Capture the cell that displays the provided text and extract its [X, Y] central coordinate. 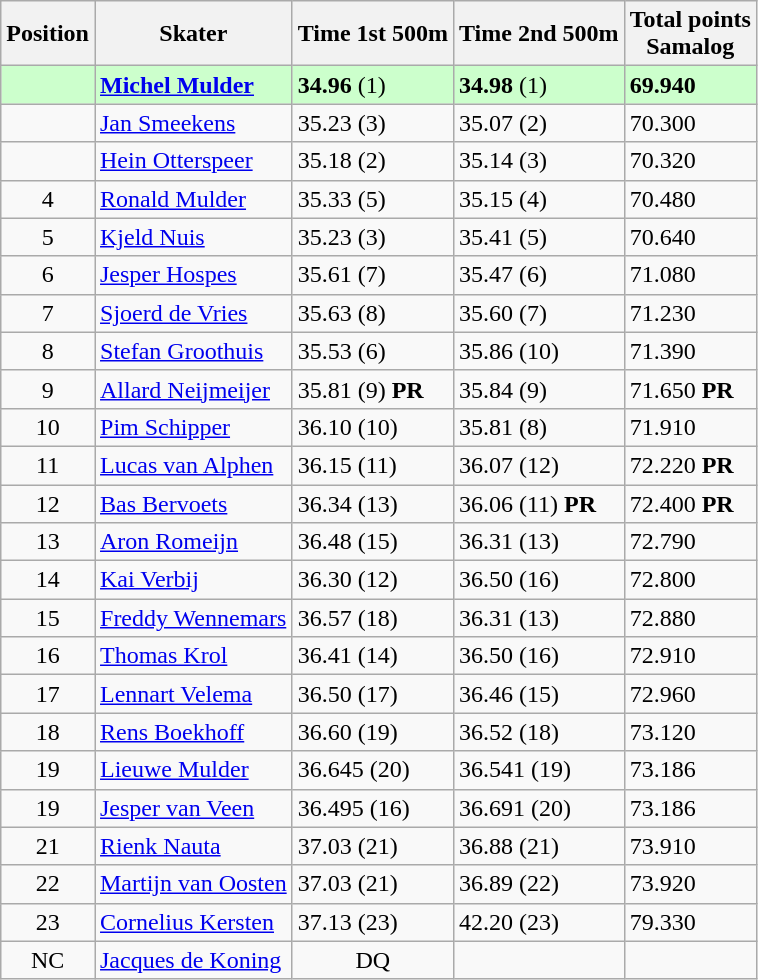
7 [48, 313]
21 [48, 846]
16 [48, 656]
Allard Neijmeijer [193, 389]
15 [48, 618]
Hein Otterspeer [193, 161]
Lennart Velema [193, 694]
35.86 (10) [538, 351]
72.220 PR [690, 465]
71.910 [690, 427]
36.48 (15) [372, 542]
NC [48, 960]
36.645 (20) [372, 770]
72.400 PR [690, 503]
79.330 [690, 922]
36.15 (11) [372, 465]
35.81 (8) [538, 427]
4 [48, 199]
9 [48, 389]
13 [48, 542]
73.120 [690, 732]
36.34 (13) [372, 503]
35.07 (2) [538, 123]
36.46 (15) [538, 694]
35.33 (5) [372, 199]
36.60 (19) [372, 732]
Time 2nd 500m [538, 34]
35.41 (5) [538, 237]
17 [48, 694]
72.960 [690, 694]
Jesper Hospes [193, 275]
73.920 [690, 884]
35.47 (6) [538, 275]
22 [48, 884]
Rens Boekhoff [193, 732]
Bas Bervoets [193, 503]
70.640 [690, 237]
Lieuwe Mulder [193, 770]
35.60 (7) [538, 313]
35.61 (7) [372, 275]
69.940 [690, 85]
Kjeld Nuis [193, 237]
70.300 [690, 123]
36.495 (16) [372, 808]
36.52 (18) [538, 732]
72.910 [690, 656]
Total points Samalog [690, 34]
Time 1st 500m [372, 34]
Ronald Mulder [193, 199]
36.07 (12) [538, 465]
70.320 [690, 161]
35.53 (6) [372, 351]
6 [48, 275]
Position [48, 34]
23 [48, 922]
Pim Schipper [193, 427]
35.18 (2) [372, 161]
37.13 (23) [372, 922]
34.96 (1) [372, 85]
35.63 (8) [372, 313]
42.20 (23) [538, 922]
Jacques de Koning [193, 960]
Lucas van Alphen [193, 465]
36.89 (22) [538, 884]
71.230 [690, 313]
Aron Romeijn [193, 542]
36.41 (14) [372, 656]
11 [48, 465]
35.84 (9) [538, 389]
DQ [372, 960]
10 [48, 427]
35.14 (3) [538, 161]
36.10 (10) [372, 427]
35.81 (9) PR [372, 389]
36.50 (17) [372, 694]
72.790 [690, 542]
14 [48, 580]
Michel Mulder [193, 85]
Skater [193, 34]
18 [48, 732]
8 [48, 351]
5 [48, 237]
36.691 (20) [538, 808]
36.57 (18) [372, 618]
36.88 (21) [538, 846]
71.080 [690, 275]
70.480 [690, 199]
35.15 (4) [538, 199]
72.880 [690, 618]
12 [48, 503]
Sjoerd de Vries [193, 313]
Martijn van Oosten [193, 884]
36.06 (11) PR [538, 503]
71.650 PR [690, 389]
Freddy Wennemars [193, 618]
Rienk Nauta [193, 846]
Thomas Krol [193, 656]
36.541 (19) [538, 770]
72.800 [690, 580]
Jesper van Veen [193, 808]
73.910 [690, 846]
34.98 (1) [538, 85]
71.390 [690, 351]
Stefan Groothuis [193, 351]
Jan Smeekens [193, 123]
Cornelius Kersten [193, 922]
Kai Verbij [193, 580]
36.30 (12) [372, 580]
